Scan for the cell matching the given text and deliver its [x, y] coordinate at center. 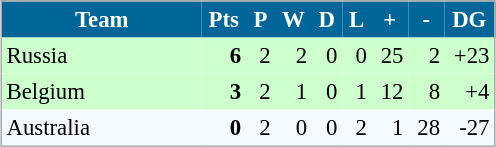
+4 [470, 92]
L [356, 20]
Pts [224, 20]
+23 [470, 56]
Team [101, 20]
W [294, 20]
Australia [101, 128]
12 [390, 92]
25 [390, 56]
P [260, 20]
8 [426, 92]
6 [224, 56]
-27 [470, 128]
+ [390, 20]
3 [224, 92]
DG [470, 20]
28 [426, 128]
D [327, 20]
Russia [101, 56]
- [426, 20]
Belgium [101, 92]
